Provide the (X, Y) coordinate of the cell's center where the given text is located.  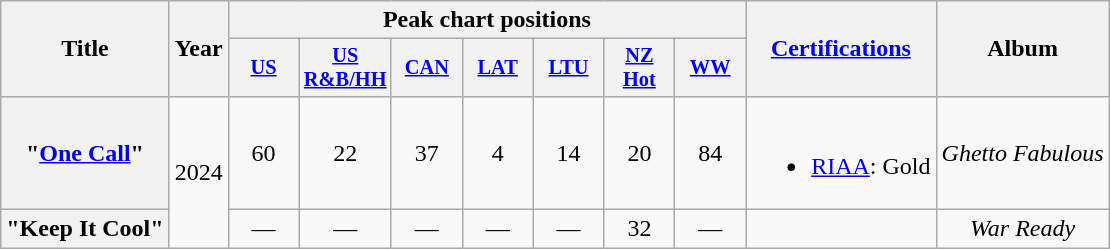
22 (345, 152)
CAN (426, 68)
LTU (568, 68)
Peak chart positions (486, 20)
2024 (198, 172)
60 (264, 152)
14 (568, 152)
WW (710, 68)
Certifications (841, 49)
32 (640, 229)
War Ready (1022, 229)
USR&B/HH (345, 68)
RIAA: Gold (841, 152)
4 (498, 152)
US (264, 68)
Year (198, 49)
NZHot (640, 68)
37 (426, 152)
Album (1022, 49)
84 (710, 152)
"Keep It Cool" (85, 229)
20 (640, 152)
"One Call" (85, 152)
LAT (498, 68)
Ghetto Fabulous (1022, 152)
Title (85, 49)
